Provide the [X, Y] coordinate of the cell's center where the given text is located.  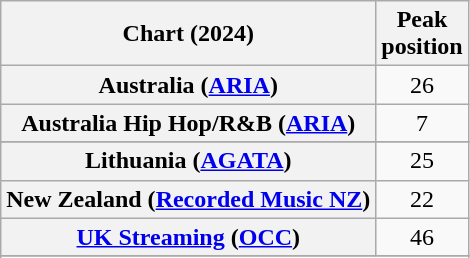
25 [422, 161]
Lithuania (AGATA) [188, 161]
New Zealand (Recorded Music NZ) [188, 199]
Peakposition [422, 34]
7 [422, 123]
Australia (ARIA) [188, 85]
26 [422, 85]
22 [422, 199]
Chart (2024) [188, 34]
Australia Hip Hop/R&B (ARIA) [188, 123]
UK Streaming (OCC) [188, 237]
46 [422, 237]
